Output the (x, y) coordinate of the center of the cell containing the given text.  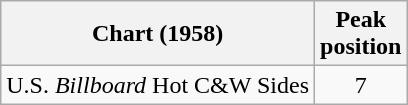
U.S. Billboard Hot C&W Sides (158, 85)
7 (361, 85)
Chart (1958) (158, 34)
Peakposition (361, 34)
